Identify which cell holds the provided text, then report its [X, Y] central coordinate. 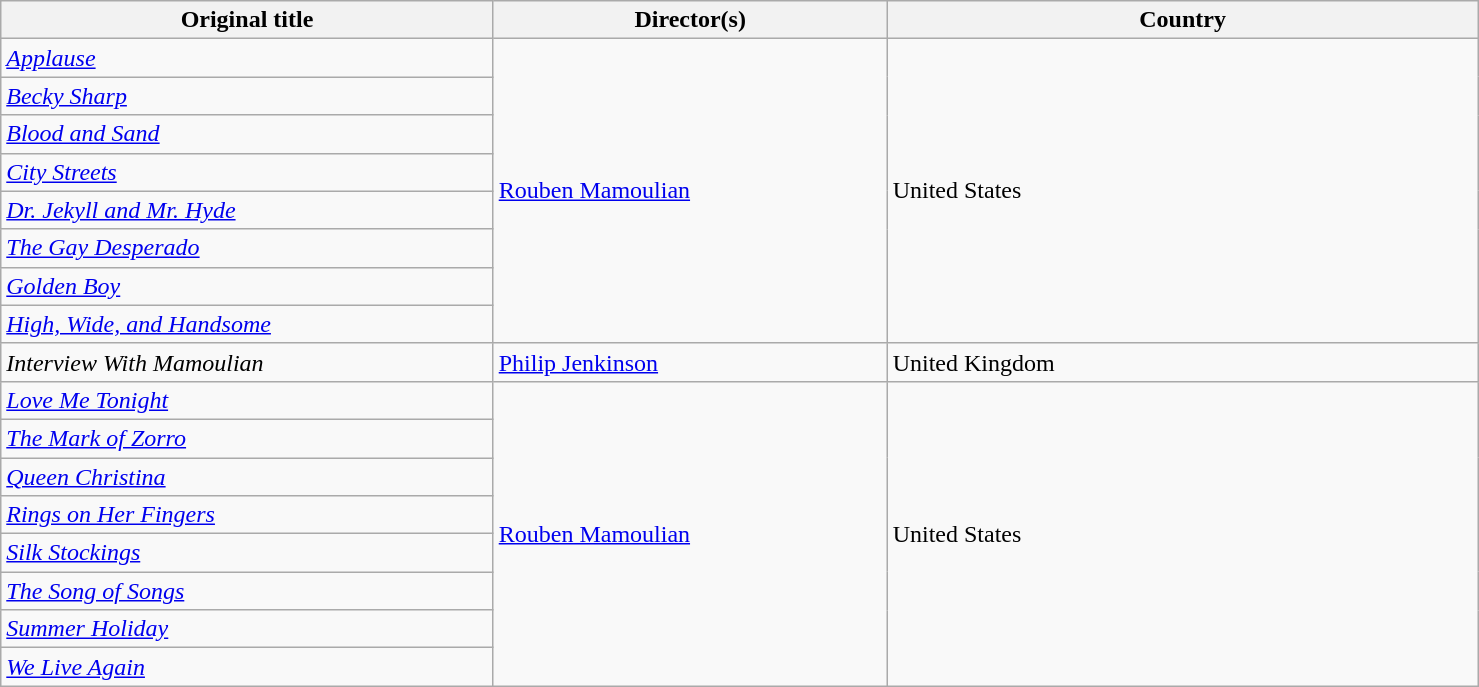
Interview With Mamoulian [247, 362]
Applause [247, 58]
Love Me Tonight [247, 400]
Philip Jenkinson [690, 362]
The Gay Desperado [247, 248]
Queen Christina [247, 477]
Dr. Jekyll and Mr. Hyde [247, 210]
Silk Stockings [247, 553]
Blood and Sand [247, 134]
Summer Holiday [247, 629]
The Song of Songs [247, 591]
Rings on Her Fingers [247, 515]
High, Wide, and Handsome [247, 324]
Golden Boy [247, 286]
Country [1182, 20]
Director(s) [690, 20]
City Streets [247, 172]
United Kingdom [1182, 362]
Becky Sharp [247, 96]
We Live Again [247, 667]
Original title [247, 20]
The Mark of Zorro [247, 438]
